Return [X, Y] of the center of cell containing provided text 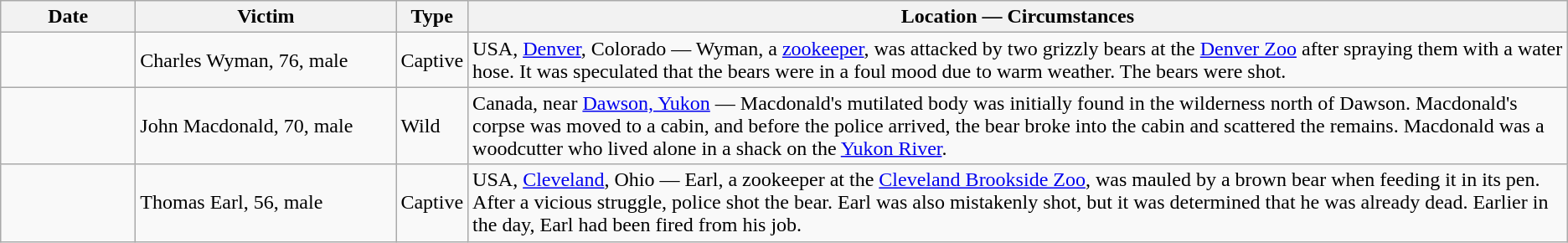
Date [69, 17]
Type [432, 17]
Wild [432, 126]
Victim [266, 17]
Thomas Earl, 56, male [266, 203]
Location — Circumstances [1019, 17]
John Macdonald, 70, male [266, 126]
Charles Wyman, 76, male [266, 60]
